Capture the cell that displays the provided text and extract its [X, Y] central coordinate. 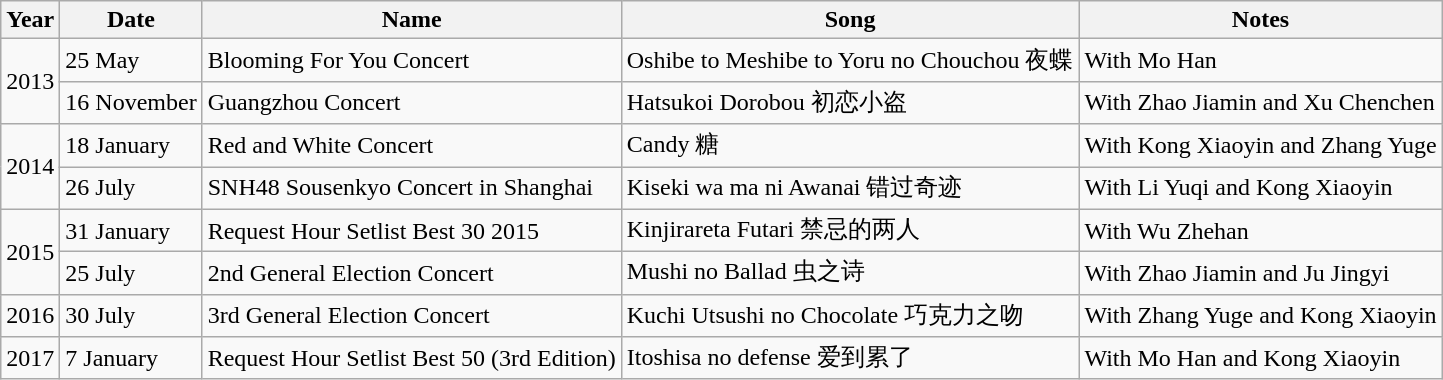
Guangzhou Concert [412, 102]
Name [412, 20]
With Zhang Yuge and Kong Xiaoyin [1260, 316]
2014 [30, 166]
2017 [30, 358]
Kinjirareta Futari 禁忌的两人 [850, 230]
Oshibe to Meshibe to Yoru no Chouchou 夜蝶 [850, 60]
18 January [131, 146]
7 January [131, 358]
With Wu Zhehan [1260, 230]
2013 [30, 82]
30 July [131, 316]
26 July [131, 188]
Kuchi Utsushi no Chocolate 巧克力之吻 [850, 316]
Red and White Concert [412, 146]
With Kong Xiaoyin and Zhang Yuge [1260, 146]
Candy 糖 [850, 146]
25 May [131, 60]
Itoshisa no defense 爱到累了 [850, 358]
Request Hour Setlist Best 50 (3rd Edition) [412, 358]
16 November [131, 102]
With Zhao Jiamin and Xu Chenchen [1260, 102]
Year [30, 20]
2016 [30, 316]
Kiseki wa ma ni Awanai 错过奇迹 [850, 188]
With Li Yuqi and Kong Xiaoyin [1260, 188]
Song [850, 20]
25 July [131, 274]
Blooming For You Concert [412, 60]
Hatsukoi Dorobou 初恋小盗 [850, 102]
Date [131, 20]
3rd General Election Concert [412, 316]
With Zhao Jiamin and Ju Jingyi [1260, 274]
With Mo Han and Kong Xiaoyin [1260, 358]
2015 [30, 252]
Notes [1260, 20]
Request Hour Setlist Best 30 2015 [412, 230]
31 January [131, 230]
SNH48 Sousenkyo Concert in Shanghai [412, 188]
Mushi no Ballad 虫之诗 [850, 274]
2nd General Election Concert [412, 274]
With Mo Han [1260, 60]
